Pinpoint the cell where the given text exists, returning its [x, y] midpoint coordinate. 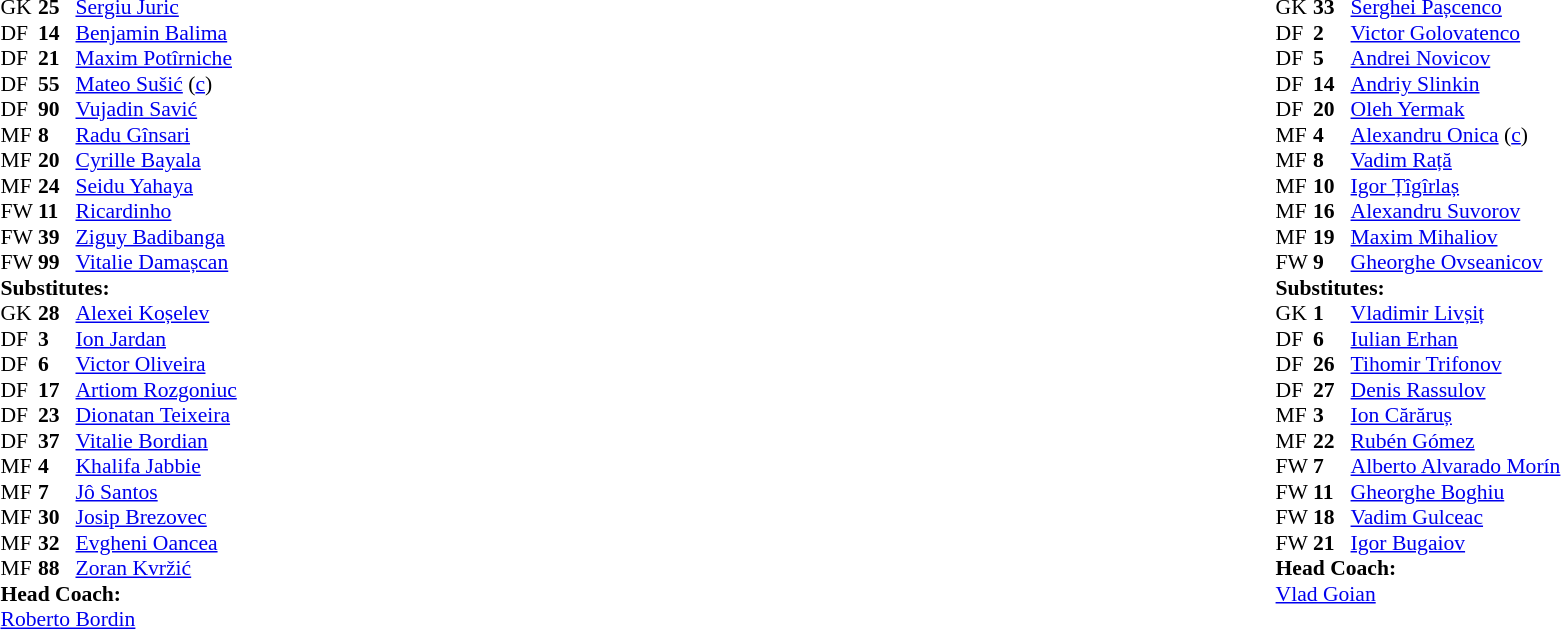
Maxim Potîrniche [156, 59]
55 [57, 84]
Victor Golovatenco [1456, 33]
99 [57, 263]
Maxim Mihaliov [1456, 237]
32 [57, 543]
26 [1332, 365]
Igor Bugaiov [1456, 543]
Evgheni Oancea [156, 543]
37 [57, 441]
Mateo Sušić (c) [156, 84]
Jô Santos [156, 492]
Artiom Rozgoniuc [156, 390]
Tihomir Trifonov [1456, 365]
Cyrille Bayala [156, 161]
16 [1332, 211]
Radu Gînsari [156, 135]
2 [1332, 33]
10 [1332, 186]
Iulian Erhan [1456, 339]
18 [1332, 517]
Seidu Yahaya [156, 186]
Vitalie Bordian [156, 441]
Gheorghe Ovseanicov [1456, 263]
Khalifa Jabbie [156, 467]
Zoran Kvržić [156, 569]
27 [1332, 390]
Alexandru Suvorov [1456, 211]
Victor Oliveira [156, 365]
39 [57, 237]
Vitalie Damașcan [156, 263]
Ion Cărăruș [1456, 415]
Rubén Gómez [1456, 441]
Josip Brezovec [156, 517]
Alberto Alvarado Morín [1456, 467]
Dionatan Teixeira [156, 415]
Andriy Slinkin [1456, 84]
Vladimir Livșiț [1456, 313]
Alexei Koșelev [156, 313]
Benjamin Balima [156, 33]
Igor Țîgîrlaș [1456, 186]
Oleh Yermak [1456, 109]
Andrei Novicov [1456, 59]
Vadim Gulceac [1456, 517]
Gheorghe Boghiu [1456, 492]
17 [57, 390]
1 [1332, 313]
9 [1332, 263]
Ion Jardan [156, 339]
Vujadin Savić [156, 109]
88 [57, 569]
Alexandru Onica (c) [1456, 135]
23 [57, 415]
22 [1332, 441]
24 [57, 186]
28 [57, 313]
Ziguy Badibanga [156, 237]
19 [1332, 237]
Vadim Rață [1456, 161]
Denis Rassulov [1456, 390]
90 [57, 109]
30 [57, 517]
5 [1332, 59]
Vlad Goian [1418, 594]
Ricardinho [156, 211]
